Extract the [x, y] coordinate from the center of the cell holding the provided text.  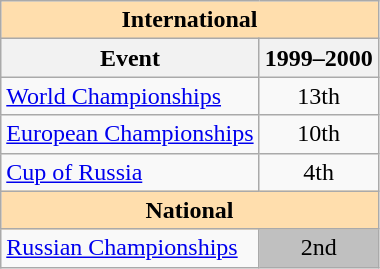
European Championships [130, 134]
World Championships [130, 96]
National [190, 210]
Cup of Russia [130, 172]
10th [318, 134]
Russian Championships [130, 248]
International [190, 20]
2nd [318, 248]
13th [318, 96]
Event [130, 58]
1999–2000 [318, 58]
4th [318, 172]
